Determine the [x, y] coordinate at the center of the cell enclosing the given text.  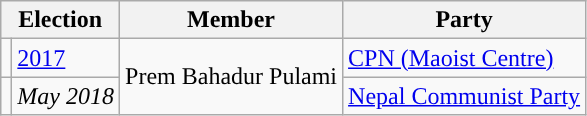
Nepal Communist Party [464, 96]
2017 [66, 58]
Member [232, 20]
Party [464, 20]
Prem Bahadur Pulami [232, 77]
May 2018 [66, 96]
CPN (Maoist Centre) [464, 58]
Election [60, 20]
